Provide the (x, y) coordinate of the cell's center where the given text is located.  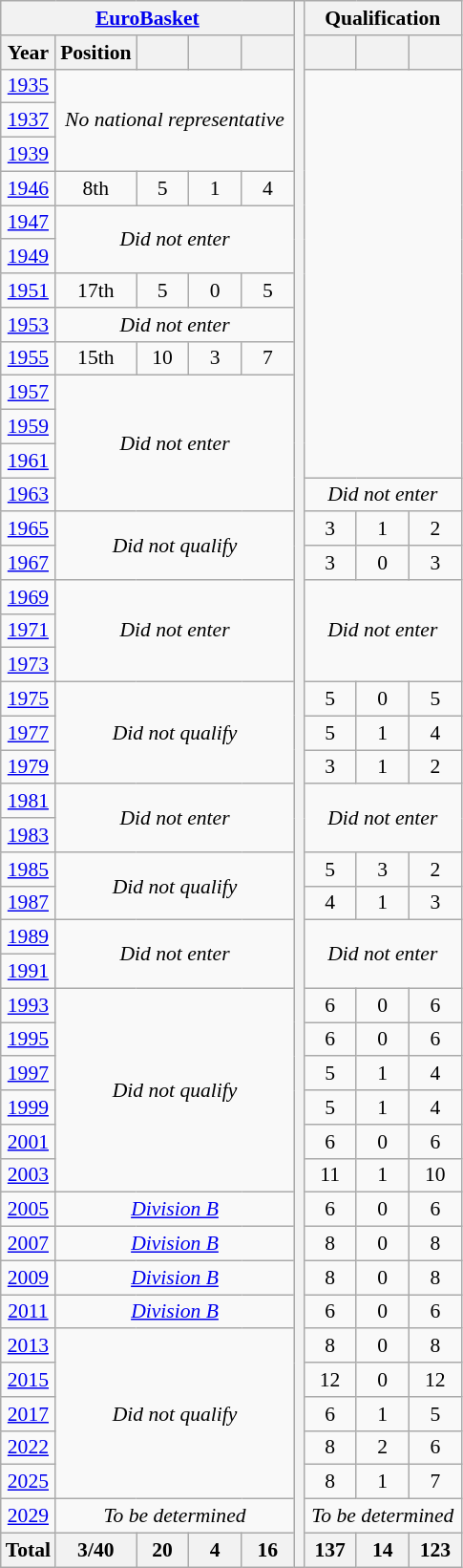
2005 (29, 1210)
1987 (29, 903)
123 (435, 1550)
2013 (29, 1346)
2009 (29, 1278)
Position (95, 53)
11 (330, 1175)
16 (267, 1550)
2017 (29, 1414)
2001 (29, 1142)
1951 (29, 290)
1989 (29, 937)
1985 (29, 870)
1971 (29, 631)
1957 (29, 393)
17th (95, 290)
Qualification (382, 18)
1969 (29, 597)
1967 (29, 563)
1937 (29, 120)
EuroBasket (147, 18)
3/40 (95, 1550)
2015 (29, 1380)
1981 (29, 802)
15th (95, 358)
1965 (29, 529)
1997 (29, 1074)
137 (330, 1550)
1995 (29, 1040)
1959 (29, 427)
1993 (29, 1005)
1977 (29, 733)
1955 (29, 358)
2029 (29, 1516)
1983 (29, 835)
2025 (29, 1482)
No national representative (175, 120)
1946 (29, 188)
1979 (29, 767)
1935 (29, 86)
2022 (29, 1448)
1973 (29, 665)
20 (162, 1550)
1949 (29, 257)
2007 (29, 1244)
1961 (29, 461)
1991 (29, 972)
1939 (29, 155)
1953 (29, 325)
1975 (29, 699)
Total (29, 1550)
8th (95, 188)
1963 (29, 495)
2003 (29, 1175)
Year (29, 53)
1947 (29, 223)
14 (382, 1550)
2011 (29, 1312)
1999 (29, 1107)
